Pinpoint the cell where the given text exists, returning its [x, y] midpoint coordinate. 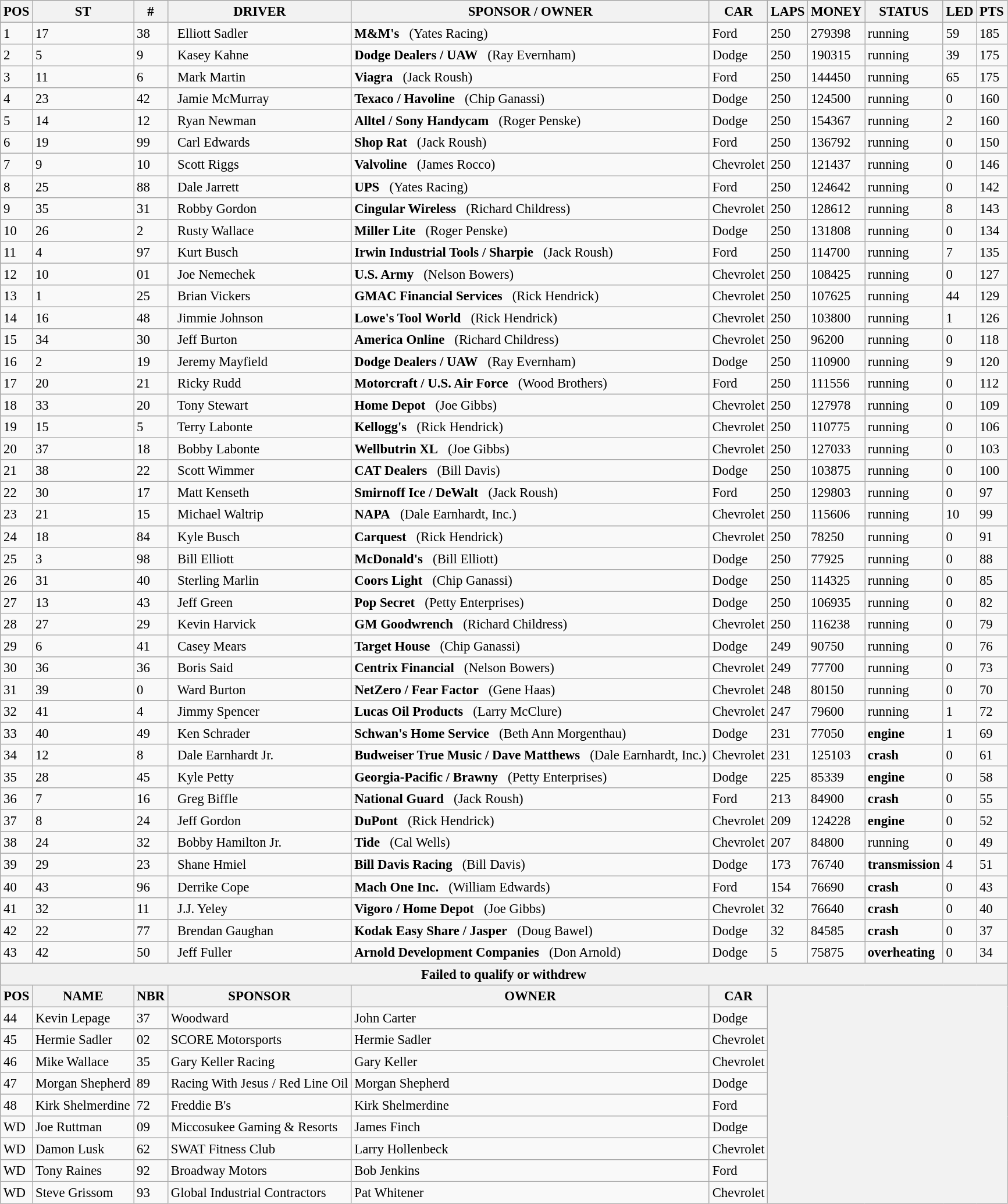
90750 [836, 646]
Rusty Wallace [259, 230]
76740 [836, 865]
154 [788, 887]
01 [151, 274]
114700 [836, 252]
124500 [836, 99]
76 [992, 646]
Carquest (Rick Hendrick) [530, 537]
GMAC Financial Services (Rick Hendrick) [530, 296]
Arnold Development Companies (Don Arnold) [530, 952]
# [151, 12]
Smirnoff Ice / DeWalt (Jack Roush) [530, 493]
Pat Whitener [530, 1193]
124642 [836, 187]
118 [992, 340]
127978 [836, 406]
134 [992, 230]
DRIVER [259, 12]
84900 [836, 799]
Ken Schrader [259, 734]
51 [992, 865]
84800 [836, 843]
58 [992, 777]
77 [151, 930]
111556 [836, 383]
CAT Dealers (Bill Davis) [530, 471]
Brendan Gaughan [259, 930]
SCORE Motorsports [259, 1040]
02 [151, 1040]
109 [992, 406]
93 [151, 1193]
Texaco / Havoline (Chip Ganassi) [530, 99]
136792 [836, 143]
96200 [836, 340]
Bobby Labonte [259, 449]
108425 [836, 274]
114325 [836, 580]
Schwan's Home Service (Beth Ann Morgenthau) [530, 734]
144450 [836, 77]
Jeff Burton [259, 340]
Bobby Hamilton Jr. [259, 843]
DuPont (Rick Hendrick) [530, 821]
247 [788, 712]
GM Goodwrench (Richard Childress) [530, 624]
Bill Davis Racing (Bill Davis) [530, 865]
76690 [836, 887]
transmission [904, 865]
279398 [836, 34]
150 [992, 143]
Kyle Busch [259, 537]
SWAT Fitness Club [259, 1149]
Robby Gordon [259, 208]
Kurt Busch [259, 252]
Shop Rat (Jack Roush) [530, 143]
Alltel / Sony Handycam (Roger Penske) [530, 121]
131808 [836, 230]
Ricky Rudd [259, 383]
185 [992, 34]
Kellogg's (Rick Hendrick) [530, 427]
Kevin Lepage [83, 1018]
89 [151, 1084]
59 [960, 34]
Casey Mears [259, 646]
Mark Martin [259, 77]
79600 [836, 712]
52 [992, 821]
129803 [836, 493]
69 [992, 734]
62 [151, 1149]
209 [788, 821]
Jamie McMurray [259, 99]
Centrix Financial (Nelson Bowers) [530, 668]
ST [83, 12]
Jimmie Johnson [259, 318]
77925 [836, 559]
213 [788, 799]
U.S. Army (Nelson Bowers) [530, 274]
103 [992, 449]
Boris Said [259, 668]
Failed to qualify or withdrew [504, 974]
Michael Waltrip [259, 515]
Kyle Petty [259, 777]
Kevin Harvick [259, 624]
110900 [836, 361]
112 [992, 383]
106935 [836, 602]
142 [992, 187]
190315 [836, 55]
Joe Ruttman [83, 1127]
Viagra (Jack Roush) [530, 77]
Scott Riggs [259, 165]
Joe Nemechek [259, 274]
John Carter [530, 1018]
Woodward [259, 1018]
UPS (Yates Racing) [530, 187]
NBR [151, 996]
National Guard (Jack Roush) [530, 799]
Racing With Jesus / Red Line Oil [259, 1084]
146 [992, 165]
Jeff Gordon [259, 821]
Jimmy Spencer [259, 712]
NAPA (Dale Earnhardt, Inc.) [530, 515]
Wellbutrin XL (Joe Gibbs) [530, 449]
Greg Biffle [259, 799]
Dale Jarrett [259, 187]
46 [16, 1061]
103875 [836, 471]
143 [992, 208]
84 [151, 537]
50 [151, 952]
Global Industrial Contractors [259, 1193]
PTS [992, 12]
Ryan Newman [259, 121]
Jeff Green [259, 602]
Tony Stewart [259, 406]
85339 [836, 777]
Georgia-Pacific / Brawny (Petty Enterprises) [530, 777]
121437 [836, 165]
LAPS [788, 12]
Dale Earnhardt Jr. [259, 755]
207 [788, 843]
82 [992, 602]
110775 [836, 427]
Sterling Marlin [259, 580]
McDonald's (Bill Elliott) [530, 559]
127 [992, 274]
Jeremy Mayfield [259, 361]
Target House (Chip Ganassi) [530, 646]
James Finch [530, 1127]
Brian Vickers [259, 296]
75875 [836, 952]
Irwin Industrial Tools / Sharpie (Jack Roush) [530, 252]
Home Depot (Joe Gibbs) [530, 406]
107625 [836, 296]
Budweiser True Music / Dave Matthews (Dale Earnhardt, Inc.) [530, 755]
NAME [83, 996]
Scott Wimmer [259, 471]
Freddie B's [259, 1106]
Jeff Fuller [259, 952]
Matt Kenseth [259, 493]
Broadway Motors [259, 1171]
70 [992, 690]
overheating [904, 952]
Miller Lite (Roger Penske) [530, 230]
225 [788, 777]
Kasey Kahne [259, 55]
55 [992, 799]
MONEY [836, 12]
47 [16, 1084]
Pop Secret (Petty Enterprises) [530, 602]
Miccosukee Gaming & Resorts [259, 1127]
Vigoro / Home Depot (Joe Gibbs) [530, 908]
Gary Keller Racing [259, 1061]
Bill Elliott [259, 559]
79 [992, 624]
Terry Labonte [259, 427]
92 [151, 1171]
M&M's (Yates Racing) [530, 34]
91 [992, 537]
115606 [836, 515]
J.J. Yeley [259, 908]
Damon Lusk [83, 1149]
85 [992, 580]
73 [992, 668]
Kodak Easy Share / Jasper (Doug Bawel) [530, 930]
America Online (Richard Childress) [530, 340]
Ward Burton [259, 690]
Shane Hmiel [259, 865]
Tony Raines [83, 1171]
Mike Wallace [83, 1061]
124228 [836, 821]
Carl Edwards [259, 143]
NetZero / Fear Factor (Gene Haas) [530, 690]
98 [151, 559]
Mach One Inc. (William Edwards) [530, 887]
135 [992, 252]
80150 [836, 690]
84585 [836, 930]
129 [992, 296]
96 [151, 887]
Coors Light (Chip Ganassi) [530, 580]
SPONSOR [259, 996]
154367 [836, 121]
248 [788, 690]
Steve Grissom [83, 1193]
116238 [836, 624]
61 [992, 755]
120 [992, 361]
Cingular Wireless (Richard Childress) [530, 208]
Motorcraft / U.S. Air Force (Wood Brothers) [530, 383]
127033 [836, 449]
78250 [836, 537]
126 [992, 318]
OWNER [530, 996]
STATUS [904, 12]
09 [151, 1127]
SPONSOR / OWNER [530, 12]
Lowe's Tool World (Rick Hendrick) [530, 318]
173 [788, 865]
Tide (Cal Wells) [530, 843]
77700 [836, 668]
77050 [836, 734]
Bob Jenkins [530, 1171]
Lucas Oil Products (Larry McClure) [530, 712]
LED [960, 12]
125103 [836, 755]
Derrike Cope [259, 887]
Valvoline (James Rocco) [530, 165]
103800 [836, 318]
Gary Keller [530, 1061]
Larry Hollenbeck [530, 1149]
100 [992, 471]
76640 [836, 908]
106 [992, 427]
65 [960, 77]
128612 [836, 208]
Elliott Sadler [259, 34]
